For the text-containing cell, return its midpoint in (X, Y) coordinate format. 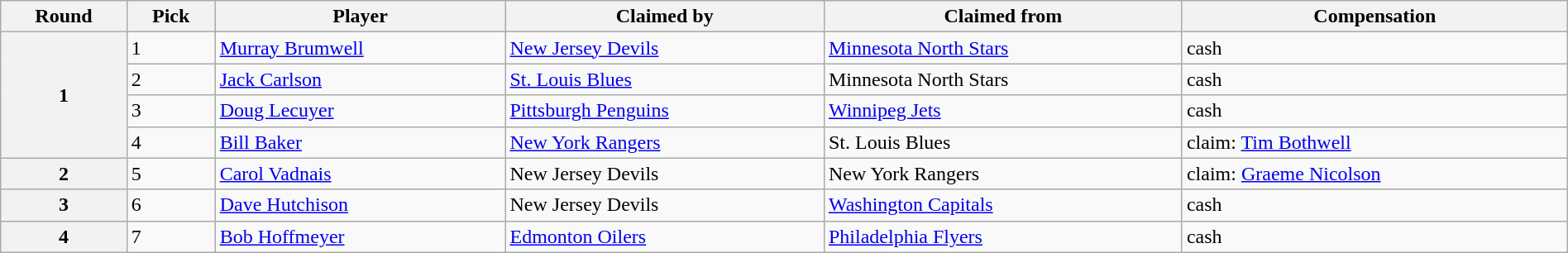
Winnipeg Jets (1002, 111)
Philadelphia Flyers (1002, 236)
Dave Hutchison (361, 205)
Bob Hoffmeyer (361, 236)
claim: Tim Bothwell (1374, 142)
Jack Carlson (361, 79)
Claimed by (665, 17)
6 (170, 205)
Carol Vadnais (361, 174)
Claimed from (1002, 17)
Edmonton Oilers (665, 236)
Player (361, 17)
Doug Lecuyer (361, 111)
Pittsburgh Penguins (665, 111)
claim: Graeme Nicolson (1374, 174)
Washington Capitals (1002, 205)
Round (65, 17)
5 (170, 174)
7 (170, 236)
Pick (170, 17)
Bill Baker (361, 142)
Murray Brumwell (361, 48)
Compensation (1374, 17)
